Search for the cell housing the specified text and yield its (x, y) center coordinate. 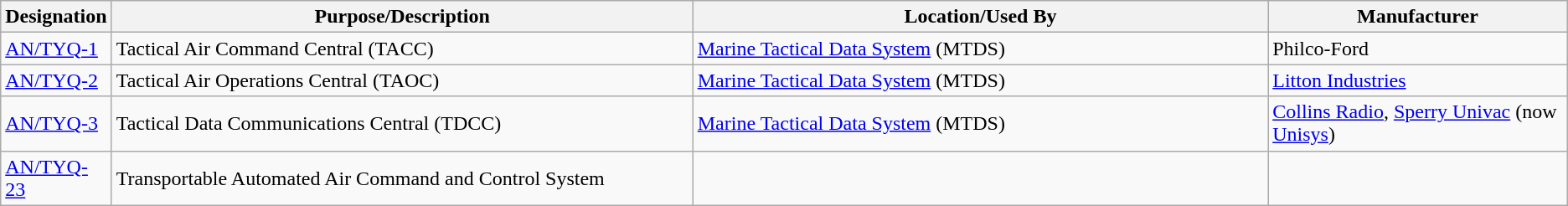
AN/TYQ-2 (56, 80)
Purpose/Description (402, 17)
Tactical Air Command Central (TACC) (402, 49)
AN/TYQ-3 (56, 124)
Location/Used By (980, 17)
Tactical Data Communications Central (TDCC) (402, 124)
Tactical Air Operations Central (TAOC) (402, 80)
Collins Radio, Sperry Univac (now Unisys) (1418, 124)
Philco-Ford (1418, 49)
Designation (56, 17)
AN/TYQ-1 (56, 49)
AN/TYQ-23 (56, 178)
Transportable Automated Air Command and Control System (402, 178)
Manufacturer (1418, 17)
Litton Industries (1418, 80)
